Detect which cell encompasses the target text, then output its (x, y) center coordinate. 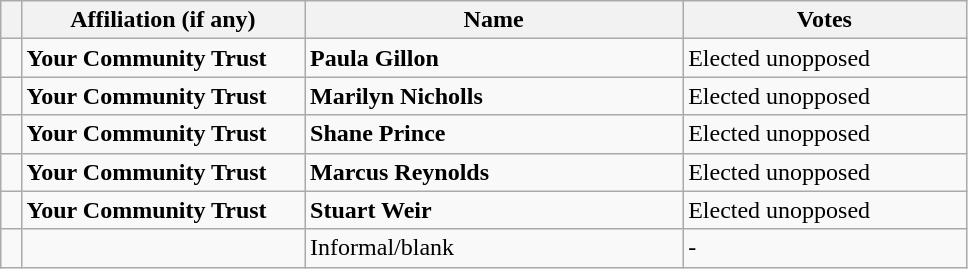
Affiliation (if any) (163, 20)
- (825, 248)
Marilyn Nicholls (494, 96)
Paula Gillon (494, 58)
Votes (825, 20)
Informal/blank (494, 248)
Stuart Weir (494, 210)
Shane Prince (494, 134)
Name (494, 20)
Marcus Reynolds (494, 172)
